From the cell containing the given text, extract its center point as (X, Y) coordinate. 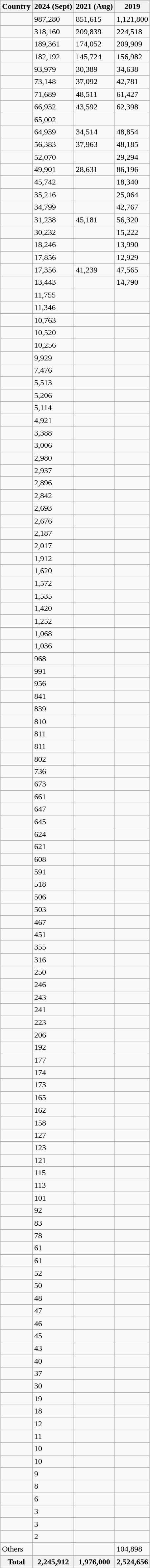
1,252 (53, 621)
661 (53, 797)
591 (53, 872)
2,937 (53, 470)
355 (53, 947)
65,002 (53, 119)
43,592 (94, 107)
35,216 (53, 195)
30,232 (53, 232)
5,513 (53, 383)
14,790 (132, 282)
2019 (132, 7)
243 (53, 997)
2,980 (53, 458)
Others (16, 1549)
2,676 (53, 521)
45,181 (94, 220)
48,511 (94, 94)
46 (53, 1323)
991 (53, 671)
37 (53, 1374)
83 (53, 1223)
Country (16, 7)
30 (53, 1386)
121 (53, 1160)
145,724 (94, 57)
3,006 (53, 445)
50 (53, 1286)
17,856 (53, 257)
45 (53, 1336)
113 (53, 1185)
174,052 (94, 44)
Total (16, 1561)
250 (53, 972)
156,982 (132, 57)
34,799 (53, 207)
1,620 (53, 571)
92 (53, 1211)
52,070 (53, 157)
115 (53, 1173)
52 (53, 1273)
8 (53, 1486)
841 (53, 696)
4,921 (53, 420)
48,185 (132, 144)
13,443 (53, 282)
624 (53, 834)
467 (53, 922)
2,842 (53, 496)
1,036 (53, 646)
10,256 (53, 345)
206 (53, 1035)
11,346 (53, 307)
10,763 (53, 320)
1,121,800 (132, 19)
56,383 (53, 144)
173 (53, 1085)
34,638 (132, 69)
43 (53, 1348)
34,514 (94, 132)
968 (53, 659)
839 (53, 709)
11,755 (53, 295)
192 (53, 1047)
49,901 (53, 170)
621 (53, 847)
62,398 (132, 107)
177 (53, 1060)
5,114 (53, 408)
17,356 (53, 270)
48 (53, 1298)
37,963 (94, 144)
10,520 (53, 332)
47 (53, 1311)
1,420 (53, 609)
42,767 (132, 207)
1,535 (53, 596)
7,476 (53, 370)
851,615 (94, 19)
209,909 (132, 44)
736 (53, 772)
2021 (Aug) (94, 7)
987,280 (53, 19)
2,245,912 (53, 1561)
45,742 (53, 182)
241 (53, 1010)
28,631 (94, 170)
18,340 (132, 182)
101 (53, 1198)
174 (53, 1072)
1,068 (53, 634)
246 (53, 985)
13,990 (132, 245)
316 (53, 960)
647 (53, 809)
506 (53, 897)
223 (53, 1022)
1,912 (53, 558)
78 (53, 1236)
2 (53, 1536)
189,361 (53, 44)
162 (53, 1110)
182,192 (53, 57)
56,320 (132, 220)
158 (53, 1123)
956 (53, 684)
29,294 (132, 157)
18,246 (53, 245)
123 (53, 1148)
12,929 (132, 257)
673 (53, 784)
104,898 (132, 1549)
6 (53, 1499)
48,854 (132, 132)
9 (53, 1474)
810 (53, 721)
86,196 (132, 170)
71,689 (53, 94)
224,518 (132, 32)
40 (53, 1361)
318,160 (53, 32)
25,064 (132, 195)
3,388 (53, 433)
1,572 (53, 584)
47,565 (132, 270)
127 (53, 1135)
11 (53, 1436)
2,693 (53, 508)
66,932 (53, 107)
19 (53, 1399)
93,979 (53, 69)
30,389 (94, 69)
518 (53, 884)
9,929 (53, 357)
1,976,000 (94, 1561)
165 (53, 1098)
61,427 (132, 94)
5,206 (53, 395)
2024 (Sept) (53, 7)
12 (53, 1424)
2,896 (53, 483)
608 (53, 859)
18 (53, 1411)
15,222 (132, 232)
2,017 (53, 546)
2,524,656 (132, 1561)
37,092 (94, 82)
31,238 (53, 220)
73,148 (53, 82)
451 (53, 934)
2,187 (53, 533)
64,939 (53, 132)
42,781 (132, 82)
41,239 (94, 270)
802 (53, 759)
645 (53, 822)
503 (53, 909)
209,839 (94, 32)
